Scan for the cell matching the given text and deliver its (x, y) coordinate at center. 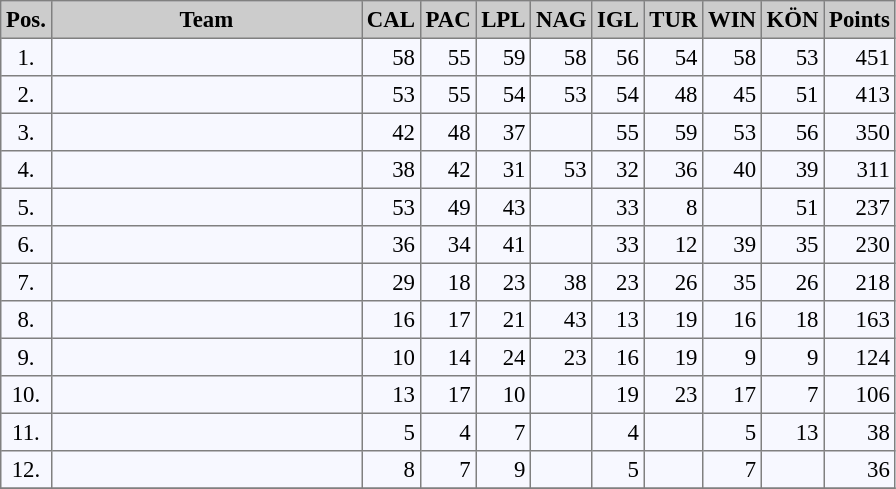
Pos. (26, 20)
413 (860, 95)
40 (732, 170)
34 (448, 245)
21 (504, 320)
24 (504, 357)
12. (26, 470)
230 (860, 245)
45 (732, 95)
41 (504, 245)
5. (26, 207)
8. (26, 320)
31 (504, 170)
163 (860, 320)
KÖN (792, 20)
237 (860, 207)
49 (448, 207)
PAC (448, 20)
WIN (732, 20)
4. (26, 170)
IGL (618, 20)
124 (860, 357)
29 (392, 282)
3. (26, 132)
11. (26, 432)
Team (206, 20)
CAL (392, 20)
350 (860, 132)
32 (618, 170)
311 (860, 170)
12 (674, 245)
TUR (674, 20)
LPL (504, 20)
1. (26, 57)
218 (860, 282)
NAG (562, 20)
37 (504, 132)
6. (26, 245)
2. (26, 95)
451 (860, 57)
9. (26, 357)
Points (860, 20)
14 (448, 357)
7. (26, 282)
106 (860, 395)
10. (26, 395)
